Return (X, Y) of the center of cell containing provided text 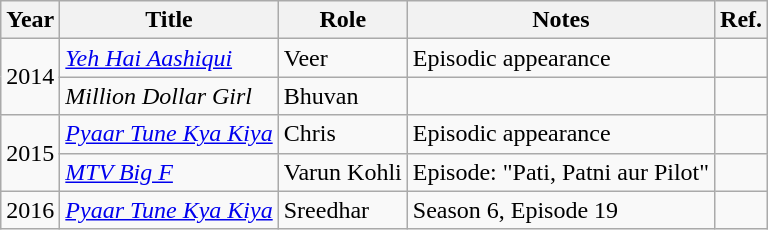
2014 (30, 77)
Chris (342, 134)
Veer (342, 58)
MTV Big F (169, 172)
Episode: "Pati, Patni aur Pilot" (560, 172)
Notes (560, 20)
Ref. (742, 20)
Varun Kohli (342, 172)
Season 6, Episode 19 (560, 210)
Year (30, 20)
Yeh Hai Aashiqui (169, 58)
Role (342, 20)
2015 (30, 153)
2016 (30, 210)
Title (169, 20)
Bhuvan (342, 96)
Million Dollar Girl (169, 96)
Sreedhar (342, 210)
